Return the [X, Y] coordinate for the center point of the cell that contains the specified text.  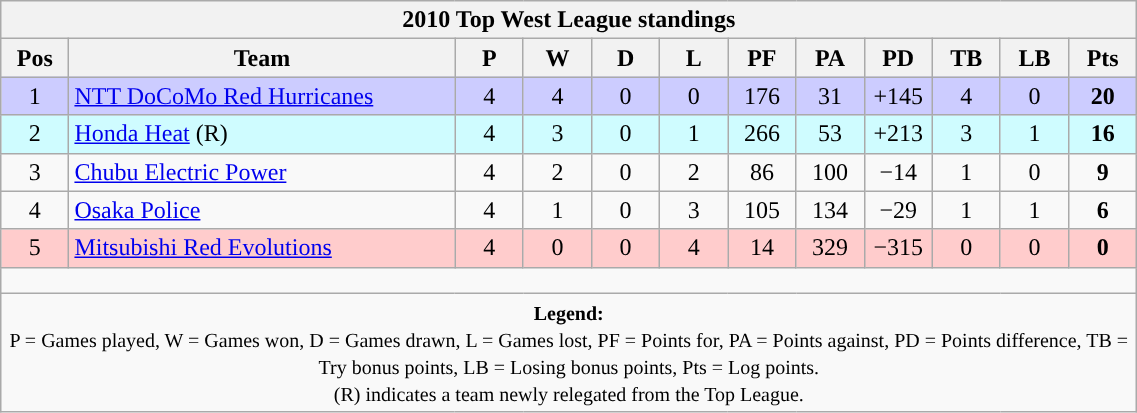
Honda Heat (R) [262, 134]
−29 [898, 210]
−14 [898, 172]
NTT DoCoMo Red Hurricanes [262, 96]
LB [1034, 58]
PA [830, 58]
266 [762, 134]
86 [762, 172]
Chubu Electric Power [262, 172]
−315 [898, 248]
W [557, 58]
D [625, 58]
31 [830, 96]
2010 Top West League standings [569, 20]
329 [830, 248]
6 [1103, 210]
105 [762, 210]
P [489, 58]
Pts [1103, 58]
Mitsubishi Red Evolutions [262, 248]
PF [762, 58]
5 [35, 248]
14 [762, 248]
134 [830, 210]
16 [1103, 134]
TB [966, 58]
+213 [898, 134]
Osaka Police [262, 210]
20 [1103, 96]
176 [762, 96]
Team [262, 58]
L [694, 58]
PD [898, 58]
Pos [35, 58]
100 [830, 172]
9 [1103, 172]
+145 [898, 96]
53 [830, 134]
